From the cell containing the given text, extract its center point as (x, y) coordinate. 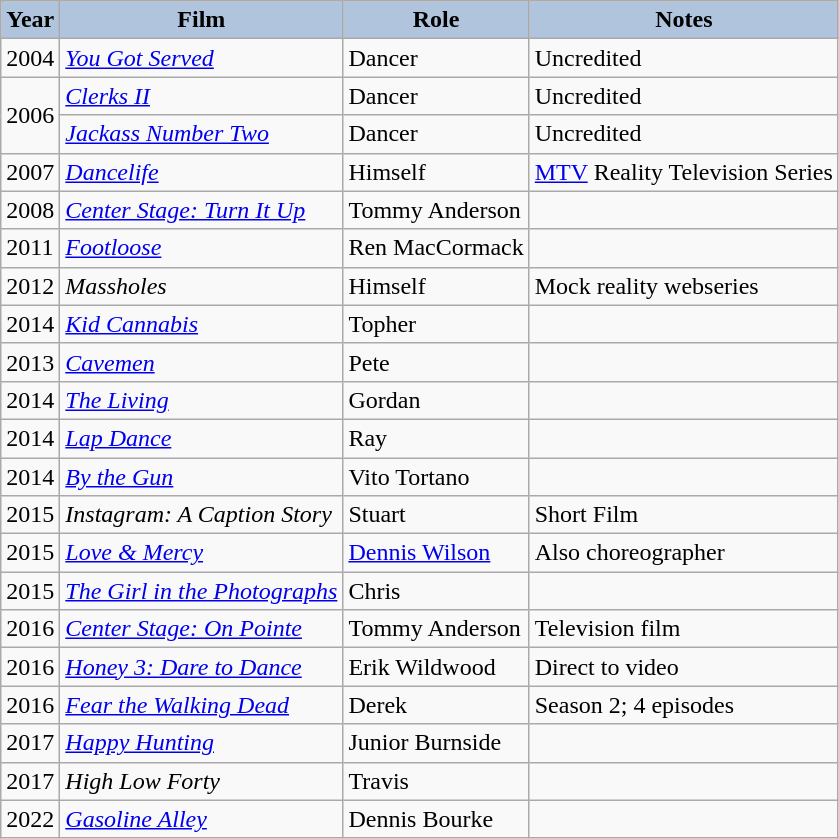
Dennis Bourke (436, 819)
Center Stage: Turn It Up (202, 210)
Footloose (202, 248)
Television film (684, 629)
Gordan (436, 400)
2012 (30, 286)
Dennis Wilson (436, 553)
High Low Forty (202, 781)
Jackass Number Two (202, 134)
Instagram: A Caption Story (202, 515)
Love & Mercy (202, 553)
2006 (30, 115)
By the Gun (202, 477)
Chris (436, 591)
Direct to video (684, 667)
You Got Served (202, 58)
Film (202, 20)
MTV Reality Television Series (684, 172)
2008 (30, 210)
Mock reality webseries (684, 286)
Center Stage: On Pointe (202, 629)
Dancelife (202, 172)
Pete (436, 362)
Short Film (684, 515)
Lap Dance (202, 438)
Honey 3: Dare to Dance (202, 667)
Year (30, 20)
Travis (436, 781)
Ray (436, 438)
Junior Burnside (436, 743)
Gasoline Alley (202, 819)
Happy Hunting (202, 743)
Notes (684, 20)
2011 (30, 248)
Cavemen (202, 362)
Stuart (436, 515)
Kid Cannabis (202, 324)
2004 (30, 58)
2013 (30, 362)
Season 2; 4 episodes (684, 705)
2007 (30, 172)
Massholes (202, 286)
2022 (30, 819)
Ren MacCormack (436, 248)
Clerks II (202, 96)
The Girl in the Photographs (202, 591)
Role (436, 20)
Vito Tortano (436, 477)
Topher (436, 324)
Derek (436, 705)
Fear the Walking Dead (202, 705)
Erik Wildwood (436, 667)
Also choreographer (684, 553)
The Living (202, 400)
